Search for the cell housing the specified text and yield its (X, Y) center coordinate. 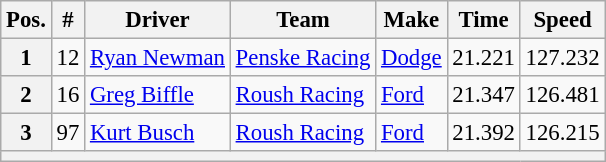
Make (412, 20)
1 (26, 58)
16 (68, 95)
3 (26, 133)
Time (484, 20)
2 (26, 95)
Kurt Busch (158, 133)
Ryan Newman (158, 58)
127.232 (562, 58)
97 (68, 133)
21.392 (484, 133)
Greg Biffle (158, 95)
# (68, 20)
12 (68, 58)
Driver (158, 20)
21.221 (484, 58)
126.215 (562, 133)
21.347 (484, 95)
126.481 (562, 95)
Team (302, 20)
Speed (562, 20)
Penske Racing (302, 58)
Pos. (26, 20)
Dodge (412, 58)
